Provide the [x, y] coordinate of the cell's center where the given text is located.  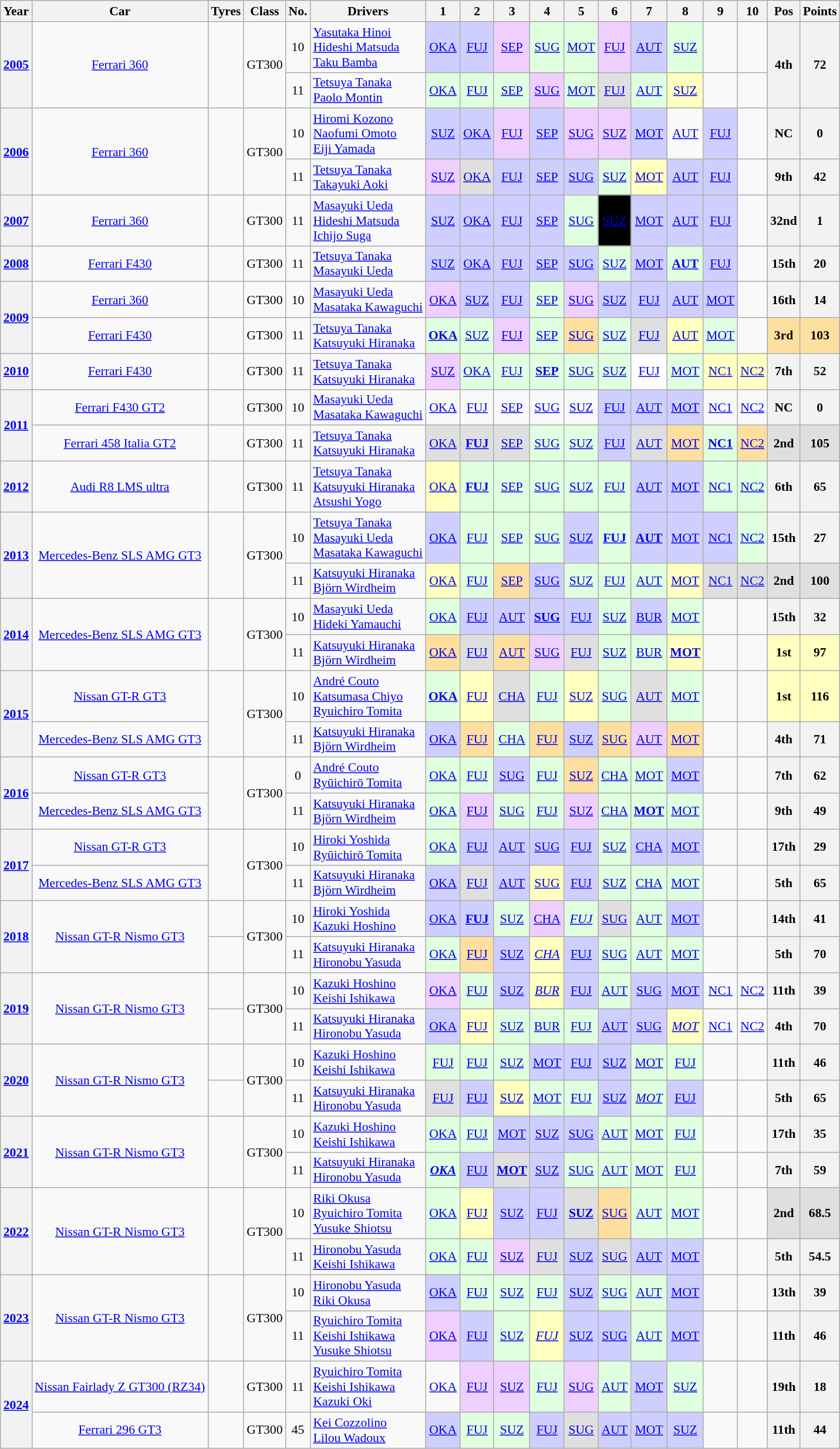
103 [820, 336]
2023 [16, 1318]
2021 [16, 1152]
Car [120, 11]
116 [820, 696]
14th [784, 919]
Masayuki Ueda Hideshi Matsuda Ichijo Suga [367, 221]
29 [820, 847]
2013 [16, 555]
6th [784, 487]
72 [820, 65]
13th [784, 1293]
68.5 [820, 1214]
44 [820, 1430]
Yasutaka Hinoi Hideshi Matsuda Taku Bamba [367, 47]
Ferrari 296 GT3 [120, 1430]
3 [512, 11]
54.5 [820, 1256]
2011 [16, 425]
2017 [16, 865]
3rd [784, 336]
32nd [784, 221]
Masayuki Ueda Hideki Yamauchi [367, 616]
4 [547, 11]
41 [820, 919]
Hironobu Yasuda Riki Okusa [367, 1293]
2016 [16, 793]
35 [820, 1134]
2010 [16, 371]
52 [820, 371]
Hiroki Yoshida Kazuki Hoshino [367, 919]
62 [820, 775]
No. [298, 11]
49 [820, 811]
Ferrari 458 Italia GT2 [120, 444]
27 [820, 538]
Tyres [225, 11]
9 [720, 11]
2022 [16, 1232]
7 [649, 11]
Tetsuya Tanaka Paolo Montin [367, 90]
97 [820, 653]
Nissan Fairlady Z GT300 (RZ34) [120, 1387]
Tetsuya Tanaka Masayuki Ueda [367, 264]
Audi R8 LMS ultra [120, 487]
Hironobu Yasuda Keishi Ishikawa [367, 1256]
2008 [16, 264]
Tetsuya Tanaka Takayuki Aoki [367, 177]
Year [16, 11]
2018 [16, 937]
Kei Cozzolino Lilou Wadoux [367, 1430]
Ryuichiro Tomita Keishi Ishikawa Kazuki Oki [367, 1387]
2019 [16, 1009]
Riki Okusa Ryuichiro Tomita Yusuke Shiotsu [367, 1214]
Hiromi Kozono Naofumi Omoto Eiji Yamada [367, 134]
32 [820, 616]
Points [820, 11]
19th [784, 1387]
6 [615, 11]
Ryuichiro Tomita Keishi Ishikawa Yusuke Shiotsu [367, 1336]
Ferrari F430 GT2 [120, 407]
2005 [16, 65]
2015 [16, 714]
Tetsuya Tanaka Katsuyuki Hiranaka Atsushi Yogo [367, 487]
2024 [16, 1405]
14 [820, 299]
2009 [16, 318]
2 [477, 11]
Pos [784, 11]
2012 [16, 487]
20 [820, 264]
Hiroki Yoshida Ryūichirō Tomita [367, 847]
2007 [16, 221]
2014 [16, 635]
5 [581, 11]
2006 [16, 152]
59 [820, 1170]
André Couto Katsumasa Chiyo Ryuichiro Tomita [367, 696]
Drivers [367, 11]
105 [820, 444]
8 [685, 11]
16th [784, 299]
Class [264, 11]
100 [820, 581]
45 [298, 1430]
Tetsuya Tanaka Masayuki Ueda Masataka Kawaguchi [367, 538]
71 [820, 740]
André Couto Ryūichirō Tomita [367, 775]
2020 [16, 1080]
42 [820, 177]
18 [820, 1387]
